Output the [X, Y] coordinate of the center of the cell containing the given text.  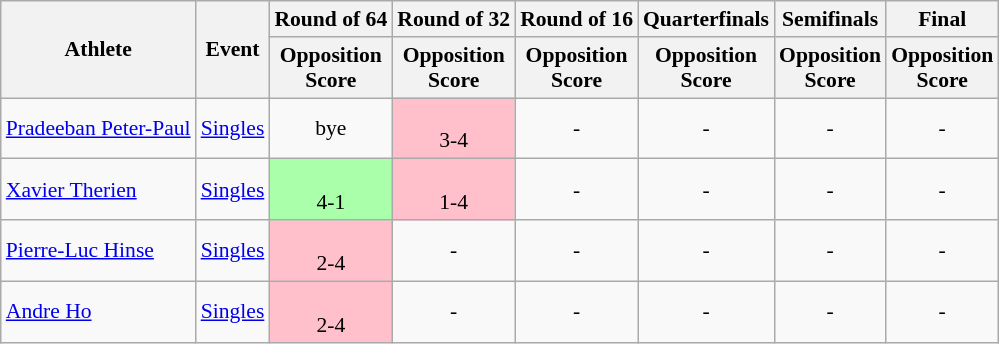
Xavier Therien [98, 190]
3-4 [454, 128]
bye [330, 128]
Quarterfinals [706, 19]
Round of 16 [576, 19]
4-1 [330, 190]
Round of 64 [330, 19]
Pradeeban Peter-Paul [98, 128]
Event [233, 50]
Final [942, 19]
Pierre-Luc Hinse [98, 250]
Andre Ho [98, 312]
Semifinals [830, 19]
1-4 [454, 190]
Round of 32 [454, 19]
Athlete [98, 50]
